Capture the cell that displays the provided text and extract its [x, y] central coordinate. 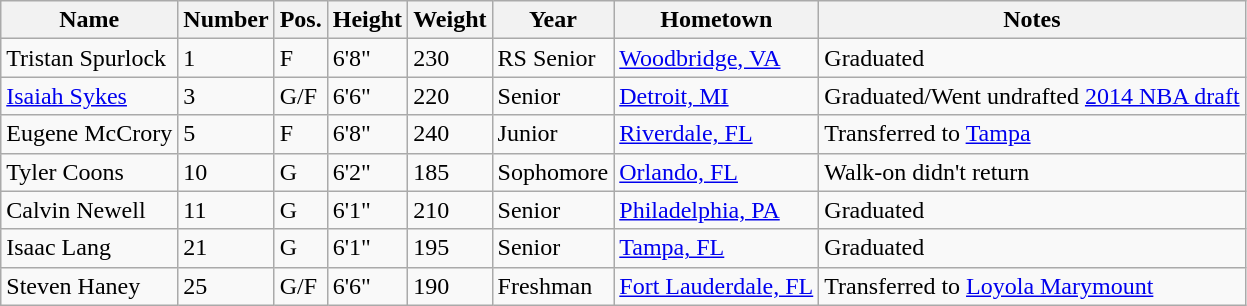
Tampa, FL [716, 248]
220 [450, 96]
195 [450, 248]
Eugene McCrory [90, 134]
Woodbridge, VA [716, 58]
Notes [1032, 20]
Transferred to Tampa [1032, 134]
Number [226, 20]
Orlando, FL [716, 172]
Sophomore [553, 172]
Isaac Lang [90, 248]
Philadelphia, PA [716, 210]
Walk-on didn't return [1032, 172]
230 [450, 58]
Junior [553, 134]
240 [450, 134]
6'2" [367, 172]
RS Senior [553, 58]
Name [90, 20]
Hometown [716, 20]
21 [226, 248]
Transferred to Loyola Marymount [1032, 286]
Riverdale, FL [716, 134]
Detroit, MI [716, 96]
185 [450, 172]
25 [226, 286]
Year [553, 20]
11 [226, 210]
Calvin Newell [90, 210]
210 [450, 210]
Freshman [553, 286]
10 [226, 172]
5 [226, 134]
Isaiah Sykes [90, 96]
Fort Lauderdale, FL [716, 286]
Steven Haney [90, 286]
Tyler Coons [90, 172]
Pos. [300, 20]
190 [450, 286]
Height [367, 20]
3 [226, 96]
Weight [450, 20]
1 [226, 58]
Tristan Spurlock [90, 58]
Graduated/Went undrafted 2014 NBA draft [1032, 96]
